Provide the [X, Y] coordinate of the cell's center where the given text is located.  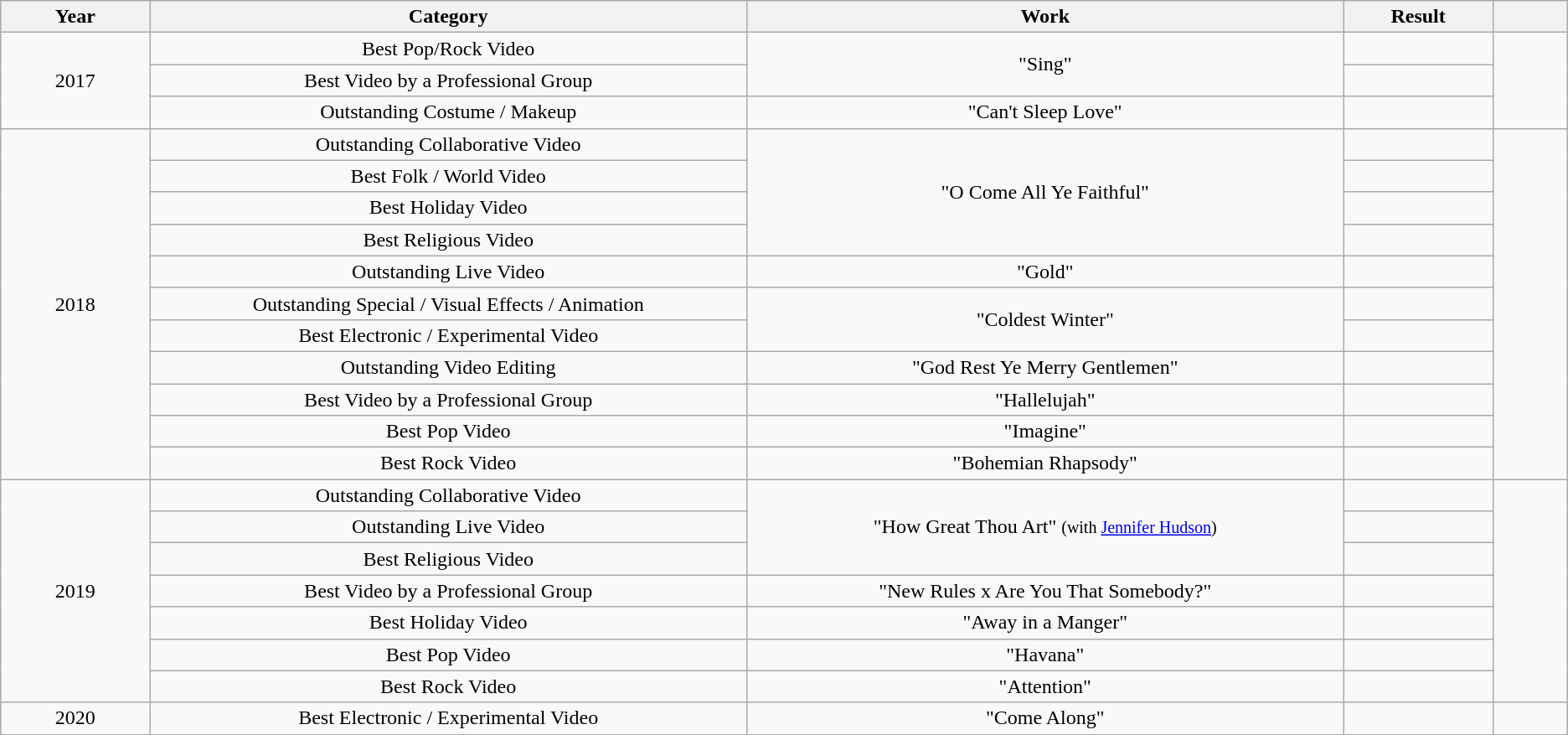
Outstanding Special / Visual Effects / Animation [449, 303]
Work [1045, 17]
2017 [75, 80]
"Attention" [1045, 686]
Result [1418, 17]
Outstanding Video Editing [449, 367]
"Coldest Winter" [1045, 319]
"Hallelujah" [1045, 400]
Year [75, 17]
Outstanding Costume / Makeup [449, 112]
"Away in a Manger" [1045, 623]
"God Rest Ye Merry Gentlemen" [1045, 367]
Category [449, 17]
Best Folk / World Video [449, 176]
"Havana" [1045, 655]
"Imagine" [1045, 432]
"O Come All Ye Faithful" [1045, 192]
"Sing" [1045, 65]
2020 [75, 718]
2018 [75, 303]
"Can't Sleep Love" [1045, 112]
"Come Along" [1045, 718]
"Bohemian Rhapsody" [1045, 463]
Best Pop/Rock Video [449, 49]
2019 [75, 591]
"Gold" [1045, 272]
"How Great Thou Art" (with Jennifer Hudson) [1045, 527]
"New Rules x Are You That Somebody?" [1045, 591]
